Locate the cell with the specified text and output its [x, y] center coordinate. 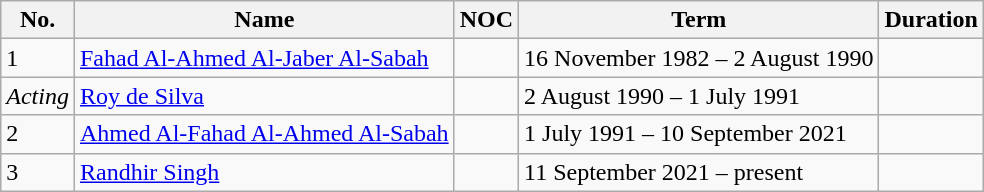
1 July 1991 – 10 September 2021 [699, 134]
1 [38, 58]
Ahmed Al-Fahad Al-Ahmed Al-Sabah [264, 134]
Term [699, 20]
Name [264, 20]
Roy de Silva [264, 96]
Randhir Singh [264, 172]
Acting [38, 96]
16 November 1982 – 2 August 1990 [699, 58]
11 September 2021 – present [699, 172]
NOC [486, 20]
No. [38, 20]
3 [38, 172]
2 August 1990 – 1 July 1991 [699, 96]
2 [38, 134]
Duration [931, 20]
Fahad Al-Ahmed Al-Jaber Al-Sabah [264, 58]
